Provide the [x, y] coordinate of the cell's center where the given text is located.  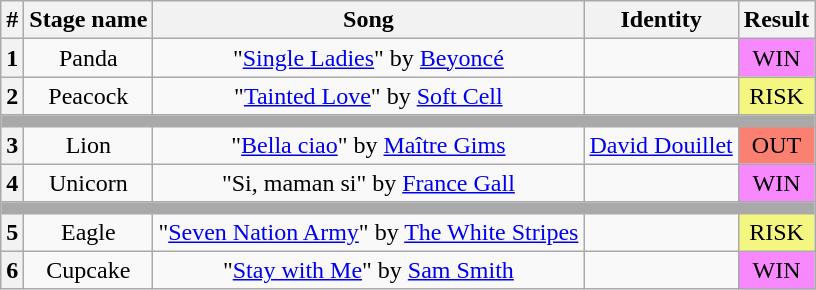
"Bella ciao" by Maître Gims [368, 145]
Song [368, 20]
6 [12, 270]
1 [12, 58]
"Stay with Me" by Sam Smith [368, 270]
Eagle [88, 232]
2 [12, 96]
Lion [88, 145]
Stage name [88, 20]
Peacock [88, 96]
Identity [661, 20]
Unicorn [88, 183]
5 [12, 232]
"Seven Nation Army" by The White Stripes [368, 232]
"Tainted Love" by Soft Cell [368, 96]
OUT [776, 145]
# [12, 20]
"Single Ladies" by Beyoncé [368, 58]
Panda [88, 58]
Result [776, 20]
Cupcake [88, 270]
David Douillet [661, 145]
3 [12, 145]
4 [12, 183]
"Si, maman si" by France Gall [368, 183]
